From the cell containing the given text, extract its center point as [X, Y] coordinate. 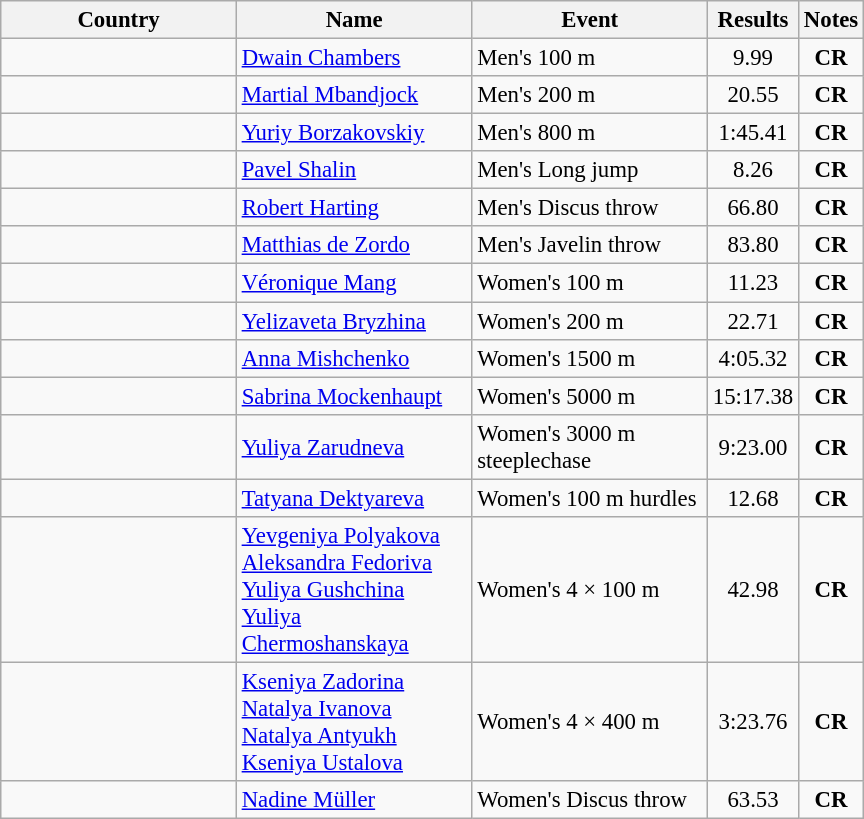
Yuliya Zarudneva [354, 446]
1:45.41 [754, 133]
Robert Harting [354, 208]
3:23.76 [754, 722]
Kseniya ZadorinaNatalya IvanovaNatalya Antyukh Kseniya Ustalova [354, 722]
Women's 200 m [590, 321]
Martial Mbandjock [354, 95]
Véronique Mang [354, 283]
4:05.32 [754, 358]
12.68 [754, 498]
Notes [832, 20]
Yevgeniya PolyakovaAleksandra FedorivaYuliya Gushchina Yuliya Chermoshanskaya [354, 590]
Women's 4 × 100 m [590, 590]
Yuriy Borzakovskiy [354, 133]
11.23 [754, 283]
8.26 [754, 170]
Men's Discus throw [590, 208]
Results [754, 20]
Women's 1500 m [590, 358]
66.80 [754, 208]
Women's 100 m [590, 283]
Women's 3000 m steeplechase [590, 446]
Women's 4 × 400 m [590, 722]
Dwain Chambers [354, 58]
9:23.00 [754, 446]
Tatyana Dektyareva [354, 498]
9.99 [754, 58]
63.53 [754, 800]
Yelizaveta Bryzhina [354, 321]
83.80 [754, 245]
Sabrina Mockenhaupt [354, 396]
22.71 [754, 321]
Anna Mishchenko [354, 358]
20.55 [754, 95]
Women's Discus throw [590, 800]
Name [354, 20]
42.98 [754, 590]
Nadine Müller [354, 800]
Country [119, 20]
Men's Javelin throw [590, 245]
Men's 800 m [590, 133]
Women's 5000 m [590, 396]
Men's Long jump [590, 170]
Pavel Shalin [354, 170]
Matthias de Zordo [354, 245]
Women's 100 m hurdles [590, 498]
15:17.38 [754, 396]
Men's 100 m [590, 58]
Men's 200 m [590, 95]
Event [590, 20]
